Find where the given text appears and provide that cell's center as (X, Y) coordinate. 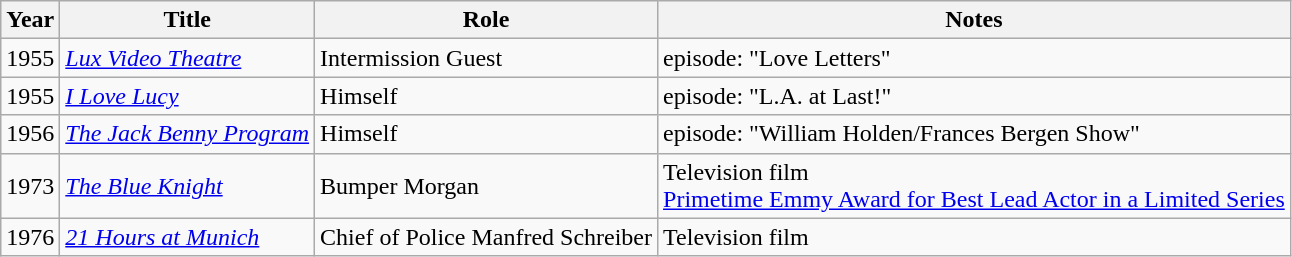
The Jack Benny Program (188, 134)
Bumper Morgan (486, 186)
episode: "William Holden/Frances Bergen Show" (974, 134)
episode: "Love Letters" (974, 58)
1956 (30, 134)
The Blue Knight (188, 186)
1976 (30, 237)
21 Hours at Munich (188, 237)
Notes (974, 20)
episode: "L.A. at Last!" (974, 96)
Year (30, 20)
Chief of Police Manfred Schreiber (486, 237)
Lux Video Theatre (188, 58)
Role (486, 20)
Television film (974, 237)
1973 (30, 186)
Title (188, 20)
I Love Lucy (188, 96)
Intermission Guest (486, 58)
Television film Primetime Emmy Award for Best Lead Actor in a Limited Series (974, 186)
